Locate the cell with the specified text and output its [X, Y] center coordinate. 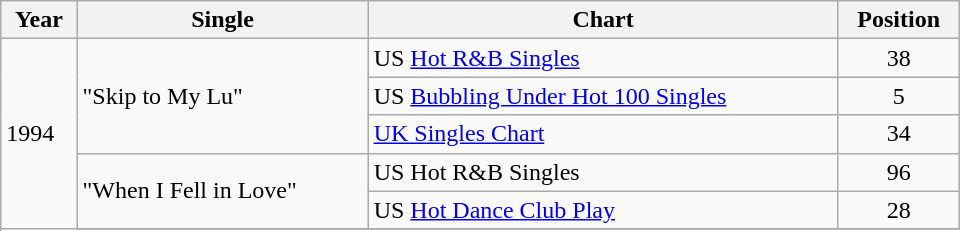
UK Singles Chart [603, 134]
Single [222, 20]
Year [39, 20]
96 [898, 172]
1994 [39, 134]
Position [898, 20]
US Hot Dance Club Play [603, 210]
"When I Fell in Love" [222, 191]
38 [898, 58]
28 [898, 210]
"Skip to My Lu" [222, 96]
Chart [603, 20]
5 [898, 96]
US Bubbling Under Hot 100 Singles [603, 96]
34 [898, 134]
